Extract the [X, Y] coordinate from the center of the cell holding the provided text.  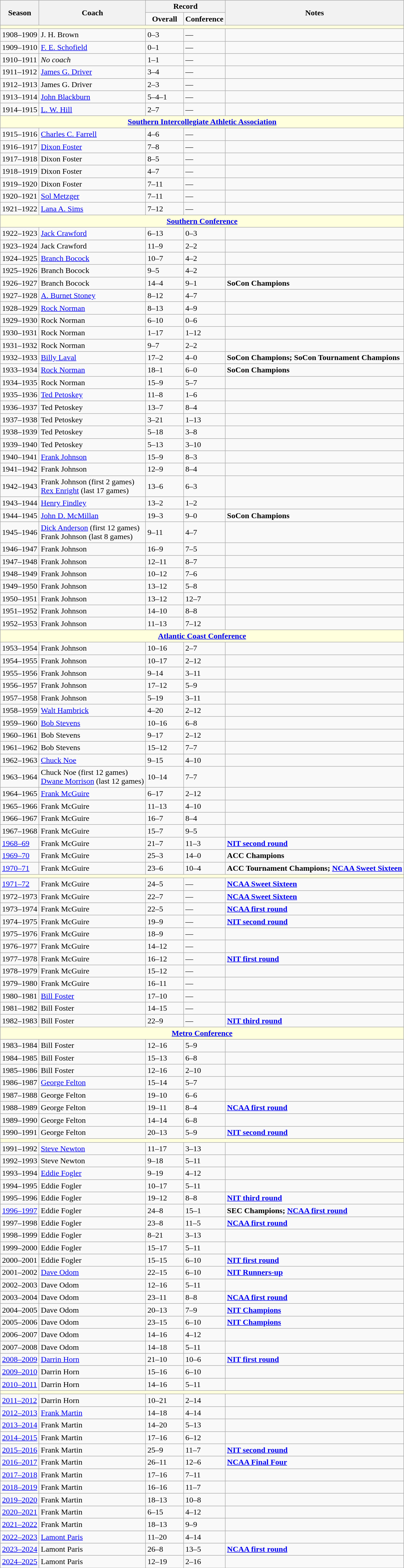
2013–2014 [20, 1425]
1979–1980 [20, 984]
15–7 [165, 831]
1927–1928 [20, 295]
1951–1952 [20, 611]
1911–1912 [20, 72]
1946–1947 [20, 549]
5–8 [204, 586]
1948–1949 [20, 574]
1957–1958 [20, 698]
22–7 [165, 897]
16–16 [165, 1487]
Chuck Noe [93, 760]
2020–2021 [20, 1512]
5–4–1 [165, 97]
18–9 [165, 934]
0–1 [165, 47]
25–3 [165, 856]
1967–1968 [20, 831]
1981–1982 [20, 1008]
10–7 [165, 258]
14–10 [165, 611]
11–17 [165, 1148]
2–16 [204, 1562]
1958–1959 [20, 710]
26–11 [165, 1462]
1977–1978 [20, 958]
11–20 [165, 1537]
1964–1965 [20, 794]
2012–2013 [20, 1413]
10–14 [165, 777]
15–17 [165, 1248]
10–8 [204, 1500]
4–0 [204, 358]
14–4 [165, 283]
23–8 [165, 1223]
SoCon Champions; SoCon Tournament Champions [315, 358]
J. H. Brown [93, 35]
2008–2009 [20, 1360]
2024–2025 [20, 1562]
10–6 [204, 1360]
8–7 [204, 561]
17–2 [165, 358]
1952–1953 [20, 624]
11–5 [204, 1223]
Season [20, 13]
1934–1935 [20, 383]
26–8 [165, 1549]
2014–2015 [20, 1438]
5–18 [165, 432]
14–15 [165, 1008]
1916–1917 [20, 146]
2016–2017 [20, 1462]
7–9 [204, 1310]
4–20 [165, 710]
2–3 [165, 84]
8–12 [165, 295]
9–1 [204, 283]
1969–70 [20, 856]
9–9 [204, 1524]
19–9 [165, 921]
1924–1925 [20, 258]
1992–1993 [20, 1161]
1982–1983 [20, 1021]
1986–1987 [20, 1083]
15–16 [165, 1372]
16–7 [165, 819]
1919–1920 [20, 184]
14–20 [165, 1425]
2006–2007 [20, 1334]
12–19 [165, 1562]
1989–1990 [20, 1120]
8–21 [165, 1235]
19–12 [165, 1198]
1955–1956 [20, 673]
2000–2001 [20, 1260]
2001–2002 [20, 1273]
Southern Conference [202, 221]
1940–1941 [20, 457]
2017–2018 [20, 1475]
15–13 [165, 1058]
19–11 [165, 1108]
Billy Laval [93, 358]
1941–1942 [20, 469]
1932–1933 [20, 358]
4–6 [165, 134]
2002–2003 [20, 1285]
13–6 [165, 486]
24–5 [165, 884]
7–8 [165, 146]
13–2 [165, 503]
1954–1955 [20, 661]
1938–1939 [20, 432]
11–9 [165, 246]
0–6 [204, 320]
2018–2019 [20, 1487]
7–5 [204, 549]
No coach [93, 60]
1942–1943 [20, 486]
2022–2023 [20, 1537]
1908–1909 [20, 35]
3–8 [204, 432]
F. E. Schofield [93, 47]
2007–2008 [20, 1347]
A. Burnet Stoney [93, 295]
Walt Hambrick [93, 710]
23–6 [165, 868]
9–14 [165, 673]
1975–1976 [20, 934]
9–7 [165, 345]
1966–1967 [20, 819]
14–0 [204, 856]
2010–2011 [20, 1384]
1983–1984 [20, 1046]
2019–2020 [20, 1500]
1923–1924 [20, 246]
12–7 [204, 599]
6–15 [165, 1512]
10–4 [204, 868]
Frank Johnson (first 2 games)Rex Enright (last 17 games) [93, 486]
14–14 [165, 1120]
1956–1957 [20, 686]
2004–2005 [20, 1310]
10–21 [165, 1400]
21–10 [165, 1360]
1913–1914 [20, 97]
1970–71 [20, 868]
Lana A. Sims [93, 209]
1963–1964 [20, 777]
1949–1950 [20, 586]
1–6 [204, 395]
1945–1946 [20, 532]
1917–1918 [20, 159]
22–5 [165, 909]
John Blackburn [93, 97]
19–3 [165, 515]
1–12 [204, 333]
1987–1988 [20, 1095]
ACC Tournament Champions; NCAA Sweet Sixteen [315, 868]
6–3 [204, 486]
ACC Champions [315, 856]
11–8 [165, 395]
1931–1932 [20, 345]
1915–1916 [20, 134]
13–5 [204, 1549]
1943–1944 [20, 503]
1998–1999 [20, 1235]
Coach [93, 13]
15–14 [165, 1083]
1920–1921 [20, 196]
8–3 [204, 457]
15–15 [165, 1260]
3–4 [165, 72]
1988–1989 [20, 1108]
2023–2024 [20, 1549]
16–12 [165, 958]
18–1 [165, 370]
1939–1940 [20, 445]
6–12 [204, 1438]
1–17 [165, 333]
1974–1975 [20, 921]
1930–1931 [20, 333]
3–10 [204, 445]
22–15 [165, 1273]
7–6 [204, 574]
1962–1963 [20, 760]
1944–1945 [20, 515]
1909–1910 [20, 47]
9–0 [204, 515]
2011–2012 [20, 1400]
9–11 [165, 532]
1965–1966 [20, 806]
25–9 [165, 1450]
16–11 [165, 984]
1995–1996 [20, 1198]
John D. McMillan [93, 515]
15–1 [204, 1211]
1922–1923 [20, 234]
1918–1919 [20, 172]
24–8 [165, 1211]
2005–2006 [20, 1322]
9–19 [165, 1173]
Sol Metzger [93, 196]
Record [186, 7]
1978–1979 [20, 971]
22–9 [165, 1021]
1937–1938 [20, 420]
1993–1994 [20, 1173]
1926–1927 [20, 283]
17–12 [165, 686]
16–9 [165, 549]
1961–1962 [20, 747]
6–13 [165, 234]
Notes [315, 13]
1994–1995 [20, 1186]
1–2 [204, 503]
14–12 [165, 946]
NCAA Final Four [315, 1462]
4–9 [204, 308]
1935–1936 [20, 395]
11–3 [204, 843]
1997–1998 [20, 1223]
2009–2010 [20, 1372]
8–5 [165, 159]
SEC Champions; NCAA first round [315, 1211]
1953–1954 [20, 648]
1947–1948 [20, 561]
2003–2004 [20, 1297]
1928–1929 [20, 308]
Atlantic Coast Conference [202, 636]
3–21 [165, 420]
17–10 [165, 996]
1925–1926 [20, 271]
1–1 [165, 60]
12–6 [204, 1462]
1990–1991 [20, 1132]
5–19 [165, 698]
9–15 [165, 760]
21–7 [165, 843]
6–17 [165, 794]
1973–1974 [20, 909]
1929–1930 [20, 320]
1968–69 [20, 843]
1921–1922 [20, 209]
23–11 [165, 1297]
12–11 [165, 561]
1–13 [204, 420]
13–7 [165, 407]
Dick Anderson (first 12 games)Frank Johnson (last 8 games) [93, 532]
L. W. Hill [93, 109]
1999–2000 [20, 1248]
6–0 [204, 370]
Charles C. Farrell [93, 134]
1910–1911 [20, 60]
2–14 [204, 1400]
1984–1985 [20, 1058]
1972–1973 [20, 897]
6–6 [204, 1095]
Conference [204, 19]
8–13 [165, 308]
Overall [165, 19]
1950–1951 [20, 599]
1980–1981 [20, 996]
10–12 [165, 574]
1985–1986 [20, 1070]
Metro Conference [202, 1033]
1912–1913 [20, 84]
19–10 [165, 1095]
1936–1937 [20, 407]
1976–1977 [20, 946]
1959–1960 [20, 723]
Southern Intercollegiate Athletic Association [202, 122]
9–17 [165, 735]
Chuck Noe (first 12 games)Dwane Morrison (last 12 games) [93, 777]
9–18 [165, 1161]
1996–1997 [20, 1211]
2021–2022 [20, 1524]
12–9 [165, 469]
1914–1915 [20, 109]
2–10 [204, 1070]
1960–1961 [20, 735]
1991–1992 [20, 1148]
NIT Runners-up [315, 1273]
1971–72 [20, 884]
2015–2016 [20, 1450]
Henry Findley [93, 503]
1933–1934 [20, 370]
23–15 [165, 1322]
